Capture the cell that displays the provided text and extract its [x, y] central coordinate. 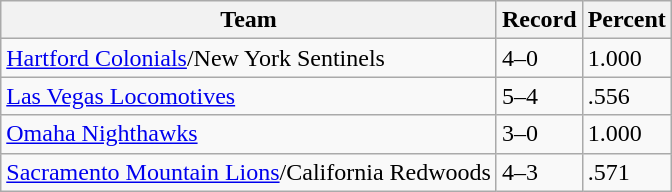
5–4 [539, 96]
Hartford Colonials/New York Sentinels [249, 58]
.571 [626, 172]
Team [249, 20]
3–0 [539, 134]
.556 [626, 96]
Percent [626, 20]
4–0 [539, 58]
Record [539, 20]
Sacramento Mountain Lions/California Redwoods [249, 172]
Las Vegas Locomotives [249, 96]
4–3 [539, 172]
Omaha Nighthawks [249, 134]
